Find where the given text appears and provide that cell's center as [x, y] coordinate. 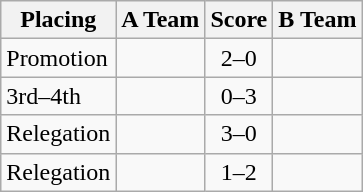
Placing [58, 20]
2–0 [239, 58]
3–0 [239, 134]
Score [239, 20]
B Team [318, 20]
A Team [160, 20]
3rd–4th [58, 96]
0–3 [239, 96]
Promotion [58, 58]
1–2 [239, 172]
